Search for the cell housing the specified text and yield its [x, y] center coordinate. 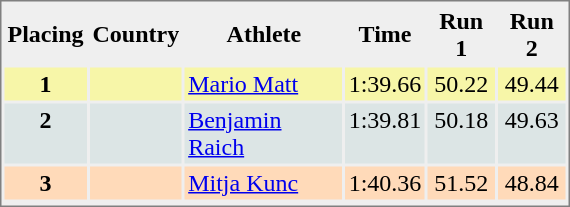
Time [386, 34]
Placing [45, 34]
51.52 [461, 182]
Mitja Kunc [264, 182]
Run 1 [461, 34]
Mario Matt [264, 84]
49.63 [532, 134]
1 [45, 84]
Benjamin Raich [264, 134]
48.84 [532, 182]
Run 2 [532, 34]
1:39.81 [386, 134]
Athlete [264, 34]
Country [136, 34]
1:39.66 [386, 84]
1:40.36 [386, 182]
49.44 [532, 84]
3 [45, 182]
50.22 [461, 84]
2 [45, 134]
50.18 [461, 134]
